Scan for the cell matching the given text and deliver its (x, y) coordinate at center. 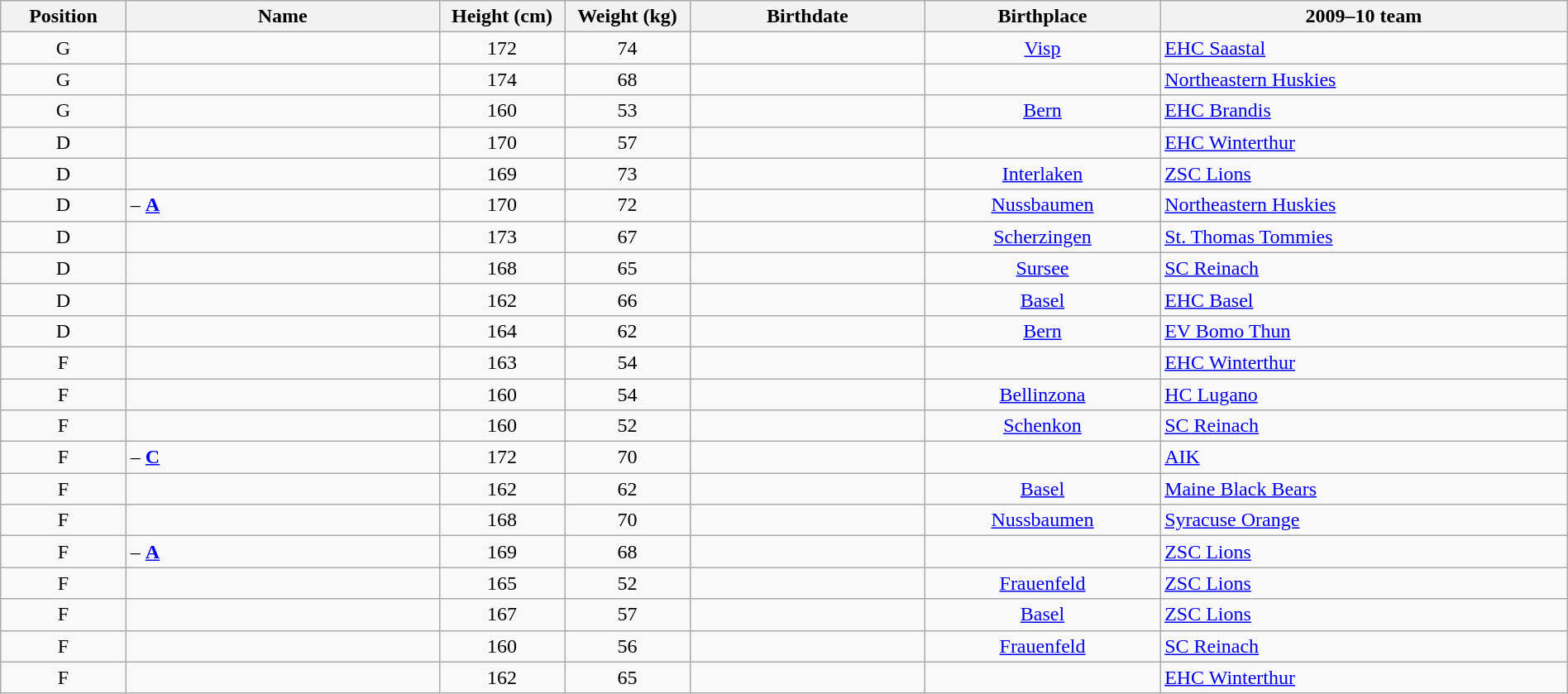
167 (502, 615)
Interlaken (1042, 174)
St. Thomas Tommies (1365, 237)
173 (502, 237)
163 (502, 362)
– C (283, 457)
53 (628, 111)
EHC Saastal (1365, 48)
Schenkon (1042, 426)
EV Bomo Thun (1365, 331)
Position (64, 17)
Weight (kg) (628, 17)
Bellinzona (1042, 395)
174 (502, 79)
Birthdate (807, 17)
165 (502, 583)
EHC Basel (1365, 299)
Visp (1042, 48)
Maine Black Bears (1365, 489)
EHC Brandis (1365, 111)
66 (628, 299)
Name (283, 17)
73 (628, 174)
2009–10 team (1365, 17)
Height (cm) (502, 17)
164 (502, 331)
Sursee (1042, 268)
Syracuse Orange (1365, 520)
HC Lugano (1365, 395)
67 (628, 237)
72 (628, 205)
AIK (1365, 457)
74 (628, 48)
Scherzingen (1042, 237)
Birthplace (1042, 17)
56 (628, 646)
